Scan for the cell matching the given text and deliver its [X, Y] coordinate at center. 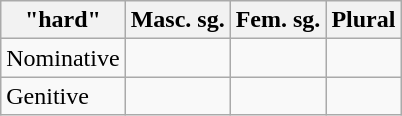
Genitive [63, 96]
Fem. sg. [278, 20]
Nominative [63, 58]
"hard" [63, 20]
Plural [364, 20]
Masc. sg. [178, 20]
